Detect which cell encompasses the target text, then output its [x, y] center coordinate. 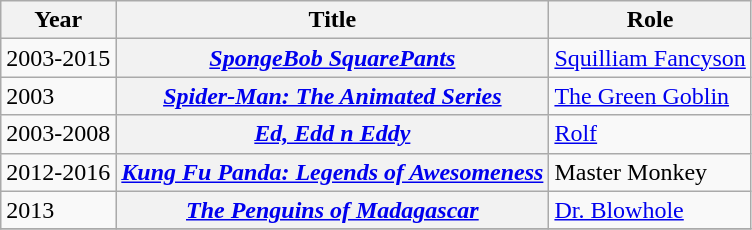
2003 [58, 96]
Spider-Man: The Animated Series [332, 96]
Dr. Blowhole [650, 210]
Ed, Edd n Eddy [332, 134]
Rolf [650, 134]
Title [332, 20]
Master Monkey [650, 172]
Squilliam Fancyson [650, 58]
Kung Fu Panda: Legends of Awesomeness [332, 172]
SpongeBob SquarePants [332, 58]
Year [58, 20]
2003-2015 [58, 58]
2013 [58, 210]
Role [650, 20]
2012-2016 [58, 172]
The Penguins of Madagascar [332, 210]
The Green Goblin [650, 96]
2003-2008 [58, 134]
